Extract the [X, Y] coordinate from the center of the cell holding the provided text.  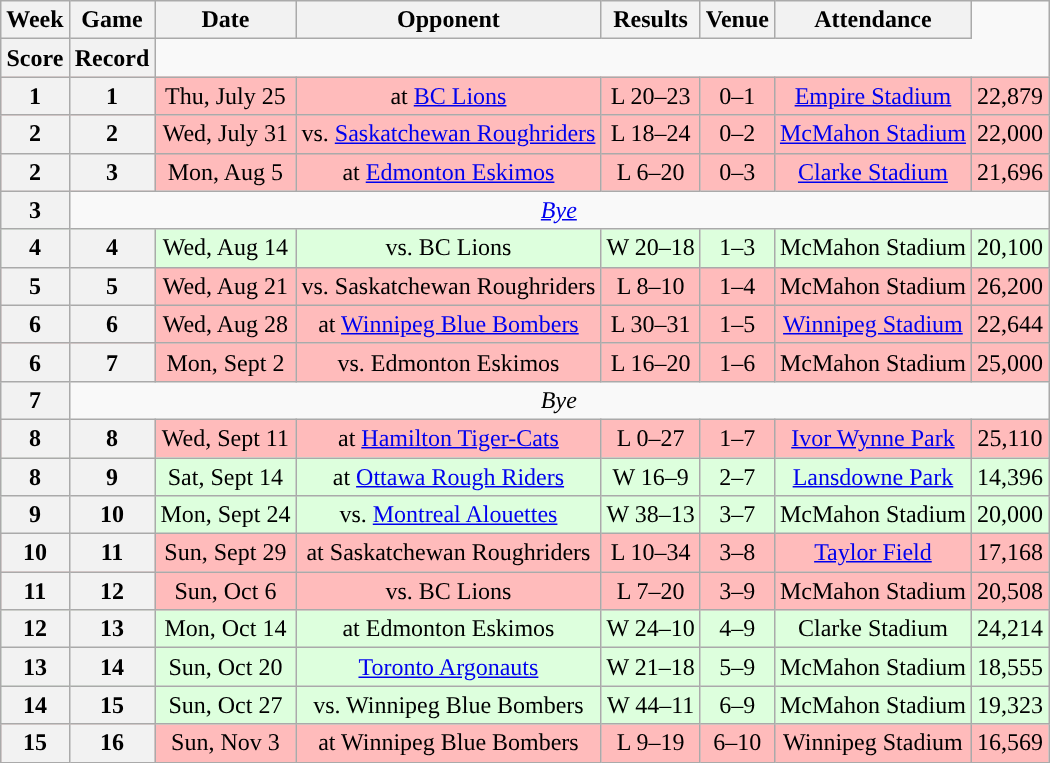
W 16–9 [650, 477]
W 24–10 [650, 629]
W 38–13 [650, 515]
L 20–23 [650, 96]
Sun, Oct 6 [226, 591]
Score [35, 58]
W 20–18 [650, 248]
Wed, Aug 28 [226, 324]
vs. Winnipeg Blue Bombers [448, 705]
1–4 [737, 286]
22,644 [1010, 324]
1–6 [737, 362]
26,200 [1010, 286]
Wed, Aug 14 [226, 248]
Thu, July 25 [226, 96]
Sat, Sept 14 [226, 477]
4–9 [737, 629]
Opponent [448, 20]
5–9 [737, 667]
Venue [737, 20]
at Ottawa Rough Riders [448, 477]
0–3 [737, 172]
Wed, Sept 11 [226, 438]
Mon, Oct 14 [226, 629]
L 16–20 [650, 362]
L 9–19 [650, 743]
6–9 [737, 705]
Week [35, 20]
at Saskatchewan Roughriders [448, 553]
L 10–34 [650, 553]
L 7–20 [650, 591]
20,000 [1010, 515]
3–8 [737, 553]
Mon, Sept 2 [226, 362]
6–10 [737, 743]
W 44–11 [650, 705]
2–7 [737, 477]
21,696 [1010, 172]
L 8–10 [650, 286]
14,396 [1010, 477]
Record [112, 58]
16,569 [1010, 743]
L 30–31 [650, 324]
Date [226, 20]
Wed, Aug 21 [226, 286]
vs. Edmonton Eskimos [448, 362]
at Hamilton Tiger-Cats [448, 438]
22,879 [1010, 96]
25,110 [1010, 438]
L 18–24 [650, 134]
0–1 [737, 96]
16 [112, 743]
Attendance [872, 20]
1–3 [737, 248]
Game [112, 20]
Sun, Oct 27 [226, 705]
20,100 [1010, 248]
24,214 [1010, 629]
Sun, Nov 3 [226, 743]
L 6–20 [650, 172]
Lansdowne Park [872, 477]
19,323 [1010, 705]
Mon, Aug 5 [226, 172]
17,168 [1010, 553]
Empire Stadium [872, 96]
20,508 [1010, 591]
1–5 [737, 324]
1–7 [737, 438]
Ivor Wynne Park [872, 438]
Taylor Field [872, 553]
L 0–27 [650, 438]
at BC Lions [448, 96]
0–2 [737, 134]
25,000 [1010, 362]
3–7 [737, 515]
Toronto Argonauts [448, 667]
Results [650, 20]
Wed, July 31 [226, 134]
W 21–18 [650, 667]
22,000 [1010, 134]
18,555 [1010, 667]
Sun, Sept 29 [226, 553]
3–9 [737, 591]
vs. Montreal Alouettes [448, 515]
Sun, Oct 20 [226, 667]
Mon, Sept 24 [226, 515]
